Capture the cell that displays the provided text and extract its [X, Y] central coordinate. 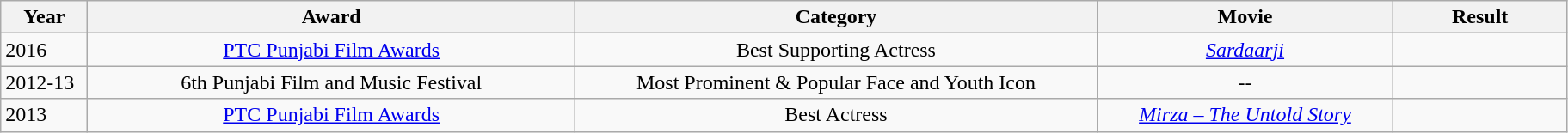
Award [332, 17]
Best Actress [836, 115]
Best Supporting Actress [836, 50]
Mirza – The Untold Story [1245, 115]
Result [1479, 17]
2013 [45, 115]
Most Prominent & Popular Face and Youth Icon [836, 82]
Category [836, 17]
6th Punjabi Film and Music Festival [332, 82]
2016 [45, 50]
Year [45, 17]
Sardaarji [1245, 50]
-- [1245, 82]
Movie [1245, 17]
2012-13 [45, 82]
